Pinpoint the cell where the given text exists, returning its (X, Y) midpoint coordinate. 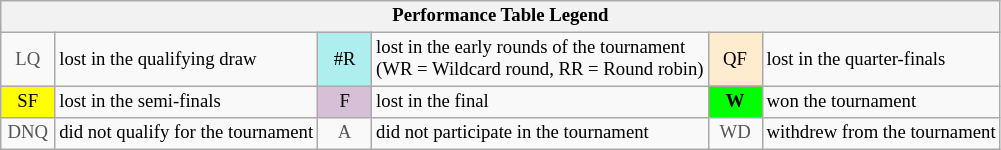
W (735, 102)
withdrew from the tournament (881, 134)
lost in the final (540, 102)
QF (735, 60)
WD (735, 134)
#R (345, 60)
lost in the semi-finals (186, 102)
LQ (28, 60)
SF (28, 102)
won the tournament (881, 102)
did not participate in the tournament (540, 134)
lost in the early rounds of the tournament(WR = Wildcard round, RR = Round robin) (540, 60)
lost in the qualifying draw (186, 60)
F (345, 102)
did not qualify for the tournament (186, 134)
DNQ (28, 134)
lost in the quarter-finals (881, 60)
Performance Table Legend (500, 16)
A (345, 134)
